For the text-containing cell, return its midpoint in (X, Y) coordinate format. 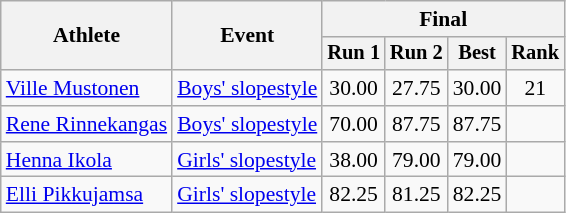
70.00 (354, 124)
Best (478, 54)
Henna Ikola (86, 160)
Athlete (86, 36)
38.00 (354, 160)
Run 1 (354, 54)
27.75 (416, 88)
Rank (535, 54)
81.25 (416, 195)
Event (247, 36)
Ville Mustonen (86, 88)
21 (535, 88)
Final (443, 19)
Rene Rinnekangas (86, 124)
Run 2 (416, 54)
Elli Pikkujamsa (86, 195)
